For the text-containing cell, return its midpoint in (x, y) coordinate format. 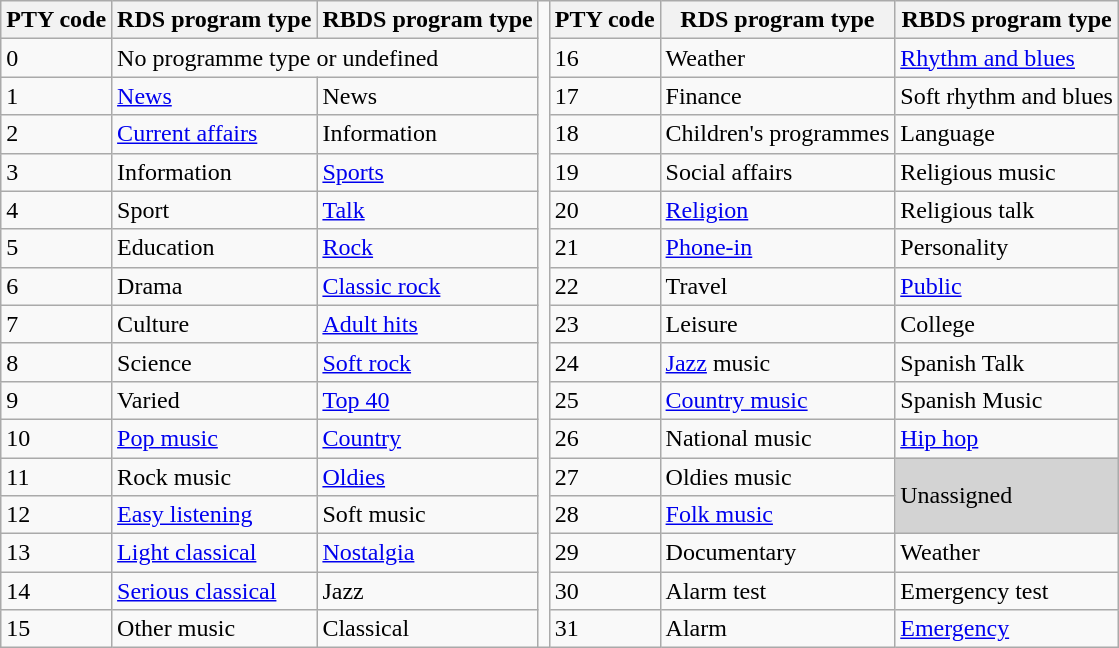
Alarm test (778, 591)
Easy listening (214, 515)
Travel (778, 286)
Social affairs (778, 172)
30 (604, 591)
Talk (428, 210)
Country music (778, 400)
0 (56, 58)
Education (214, 248)
22 (604, 286)
8 (56, 362)
Country (428, 438)
Folk music (778, 515)
Personality (1007, 248)
21 (604, 248)
19 (604, 172)
23 (604, 324)
Current affairs (214, 134)
16 (604, 58)
Sport (214, 210)
Sports (428, 172)
Drama (214, 286)
28 (604, 515)
Children's programmes (778, 134)
20 (604, 210)
10 (56, 438)
26 (604, 438)
Jazz (428, 591)
12 (56, 515)
Finance (778, 96)
Documentary (778, 553)
Phone-in (778, 248)
29 (604, 553)
Oldies (428, 477)
18 (604, 134)
Public (1007, 286)
No programme type or undefined (326, 58)
Culture (214, 324)
Other music (214, 629)
Rock music (214, 477)
11 (56, 477)
Classical (428, 629)
17 (604, 96)
Alarm (778, 629)
Spanish Talk (1007, 362)
Rhythm and blues (1007, 58)
13 (56, 553)
Jazz music (778, 362)
4 (56, 210)
9 (56, 400)
Religious music (1007, 172)
Emergency test (1007, 591)
Soft music (428, 515)
15 (56, 629)
1 (56, 96)
Spanish Music (1007, 400)
Top 40 (428, 400)
Leisure (778, 324)
Language (1007, 134)
Soft rock (428, 362)
27 (604, 477)
7 (56, 324)
14 (56, 591)
25 (604, 400)
Nostalgia (428, 553)
Emergency (1007, 629)
6 (56, 286)
Serious classical (214, 591)
Soft rhythm and blues (1007, 96)
Religion (778, 210)
National music (778, 438)
Hip hop (1007, 438)
Oldies music (778, 477)
5 (56, 248)
Light classical (214, 553)
Classic rock (428, 286)
24 (604, 362)
31 (604, 629)
Science (214, 362)
Religious talk (1007, 210)
3 (56, 172)
Pop music (214, 438)
Unassigned (1007, 496)
Adult hits (428, 324)
Varied (214, 400)
2 (56, 134)
Rock (428, 248)
College (1007, 324)
